Extract the (x, y) coordinate from the center of the cell holding the provided text.  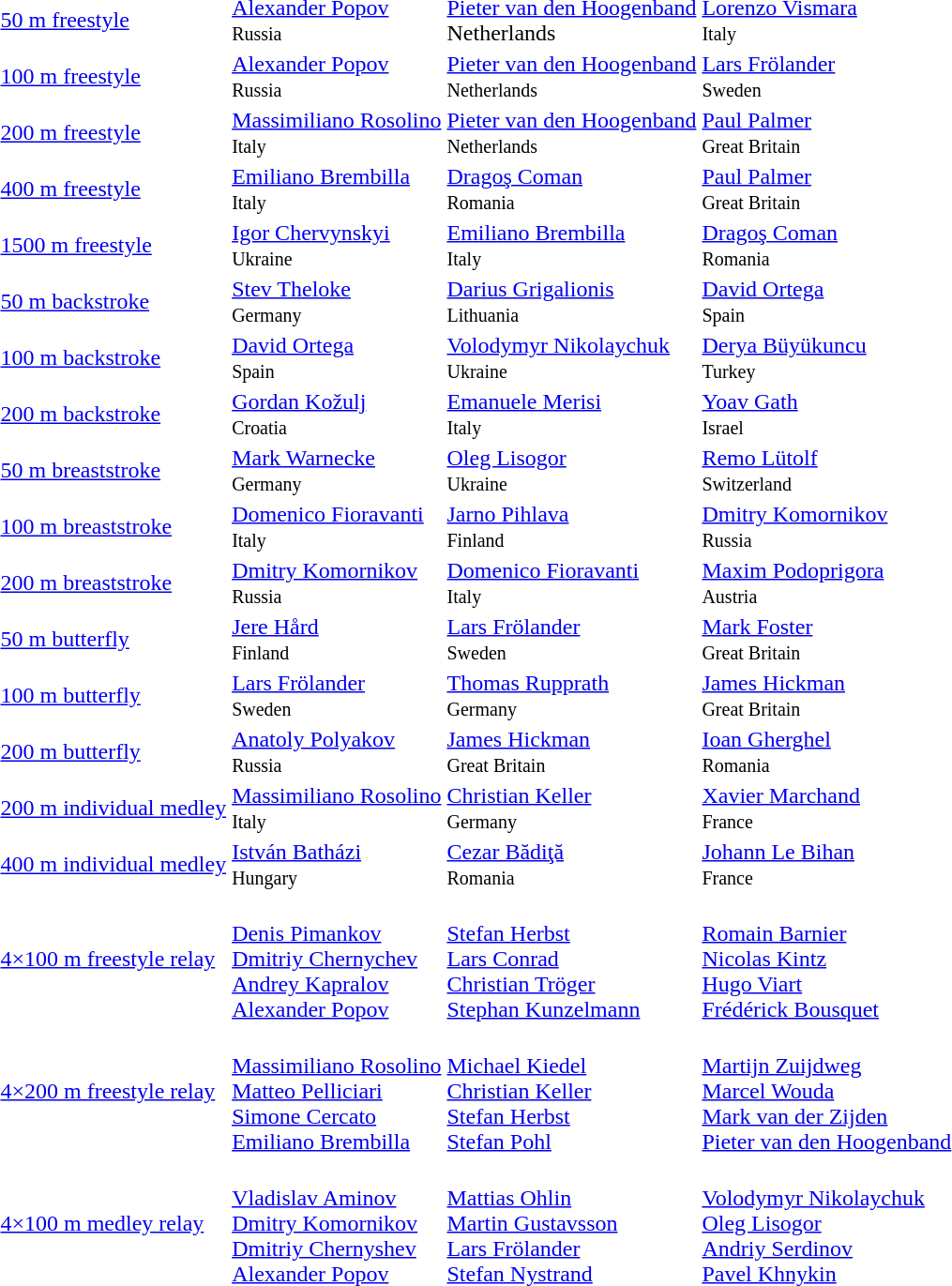
Denis Pimankov Dmitriy Chernychev Andrey Kapralov Alexander Popov (337, 959)
James HickmanGreat Britain (572, 752)
Anatoly PolyakovRussia (337, 752)
Cezar BădiţăRomania (572, 865)
Stev ThelokeGermany (337, 302)
Igor ChervynskyiUkraine (337, 246)
Thomas RupprathGermany (572, 696)
Dmitry KomornikovRussia (337, 583)
Darius GrigalionisLithuania (572, 302)
István BatháziHungary (337, 865)
Stefan Herbst Lars Conrad Christian Tröger Stephan Kunzelmann (572, 959)
Oleg LisogorUkraine (572, 471)
Volodymyr NikolaychukUkraine (572, 358)
Jere HårdFinland (337, 640)
David OrtegaSpain (337, 358)
Jarno PihlavaFinland (572, 527)
Alexander PopovRussia (337, 77)
Massimiliano Rosolino Matteo Pelliciari Simone Cercato Emiliano Brembilla (337, 1091)
Emanuele MerisiItaly (572, 415)
Christian KellerGermany (572, 809)
Mark WarneckeGermany (337, 471)
Gordan KožuljCroatia (337, 415)
Dragoş ComanRomania (572, 189)
Michael Kiedel Christian Keller Stefan Herbst Stefan Pohl (572, 1091)
